For the text-containing cell, return its midpoint in (X, Y) coordinate format. 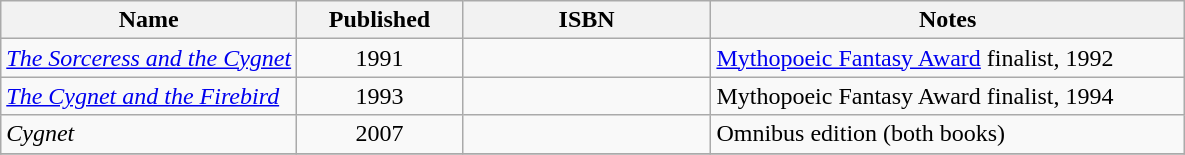
Mythopoeic Fantasy Award finalist, 1994 (948, 96)
The Cygnet and the Firebird (149, 96)
The Sorceress and the Cygnet (149, 58)
Omnibus edition (both books) (948, 134)
Mythopoeic Fantasy Award finalist, 1992 (948, 58)
Name (149, 20)
ISBN (586, 20)
1993 (380, 96)
2007 (380, 134)
Published (380, 20)
1991 (380, 58)
Notes (948, 20)
Cygnet (149, 134)
